Find where the given text appears and provide that cell's center as (x, y) coordinate. 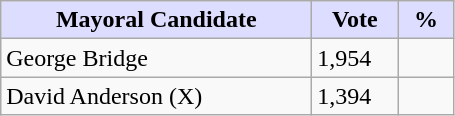
George Bridge (156, 58)
% (426, 20)
1,394 (355, 96)
David Anderson (X) (156, 96)
Vote (355, 20)
Mayoral Candidate (156, 20)
1,954 (355, 58)
